From the cell containing the given text, extract its center point as (x, y) coordinate. 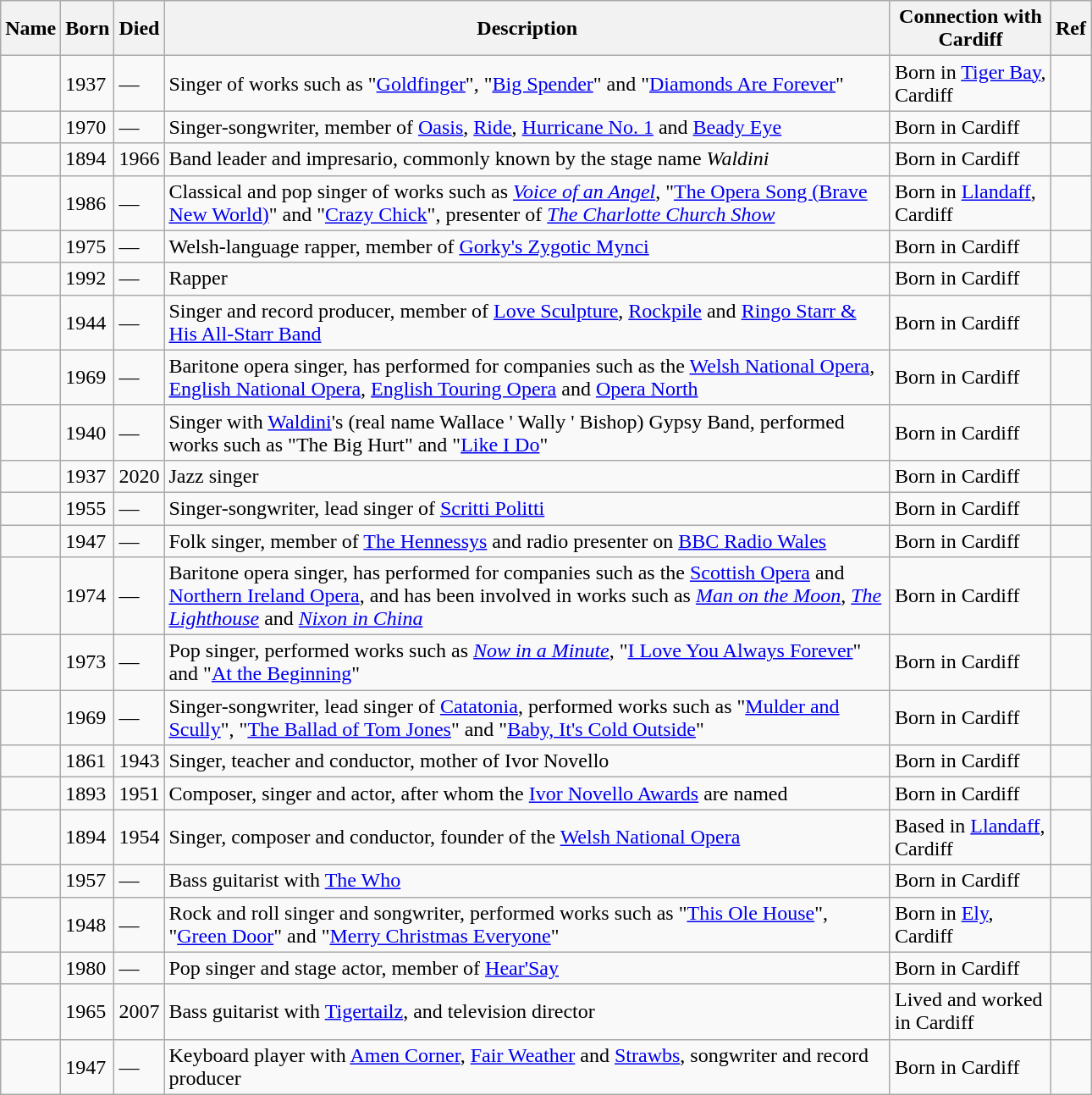
Singer, composer and conductor, founder of the Welsh National Opera (527, 837)
1957 (88, 881)
Singer with Waldini's (real name Wallace ' Wally ' Bishop) Gypsy Band, performed works such as "The Big Hurt" and "Like I Do" (527, 432)
Singer, teacher and conductor, mother of Ivor Novello (527, 761)
Singer-songwriter, member of Oasis, Ride, Hurricane No. 1 and Beady Eye (527, 127)
Jazz singer (527, 476)
Based in Llandaff, Cardiff (970, 837)
Connection with Cardiff (970, 29)
Bass guitarist with The Who (527, 881)
1951 (139, 794)
Singer of works such as "Goldfinger", "Big Spender" and "Diamonds Are Forever" (527, 83)
Born (88, 29)
Baritone opera singer, has performed for companies such as the Welsh National Opera, English National Opera, English Touring Opera and Opera North (527, 378)
2007 (139, 1011)
1943 (139, 761)
1974 (88, 596)
1965 (88, 1011)
Folk singer, member of The Hennessys and radio presenter on BBC Radio Wales (527, 541)
1970 (88, 127)
Born in Llandaff, Cardiff (970, 203)
2020 (139, 476)
Name (30, 29)
Keyboard player with Amen Corner, Fair Weather and Strawbs, songwriter and record producer (527, 1067)
1986 (88, 203)
Singer-songwriter, lead singer of Catatonia, performed works such as "Mulder and Scully", "The Ballad of Tom Jones" and "Baby, It's Cold Outside" (527, 718)
Composer, singer and actor, after whom the Ivor Novello Awards are named (527, 794)
Bass guitarist with Tigertailz, and television director (527, 1011)
1948 (88, 925)
Singer-songwriter, lead singer of Scritti Politti (527, 508)
Description (527, 29)
Band leader and impresario, commonly known by the stage name Waldini (527, 159)
Singer and record producer, member of Love Sculpture, Rockpile and Ringo Starr & His All-Starr Band (527, 322)
Pop singer, performed works such as Now in a Minute, "I Love You Always Forever" and "At the Beginning" (527, 662)
Rapper (527, 279)
Rock and roll singer and songwriter, performed works such as "This Ole House", "Green Door" and "Merry Christmas Everyone" (527, 925)
Welsh-language rapper, member of Gorky's Zygotic Mynci (527, 246)
Died (139, 29)
Born in Tiger Bay, Cardiff (970, 83)
1955 (88, 508)
1861 (88, 761)
1992 (88, 279)
Born in Ely, Cardiff (970, 925)
1966 (139, 159)
Lived and worked in Cardiff (970, 1011)
1973 (88, 662)
Ref (1070, 29)
1954 (139, 837)
1975 (88, 246)
1940 (88, 432)
Pop singer and stage actor, member of Hear'Say (527, 968)
1944 (88, 322)
1893 (88, 794)
1980 (88, 968)
